Detect which cell encompasses the target text, then output its [x, y] center coordinate. 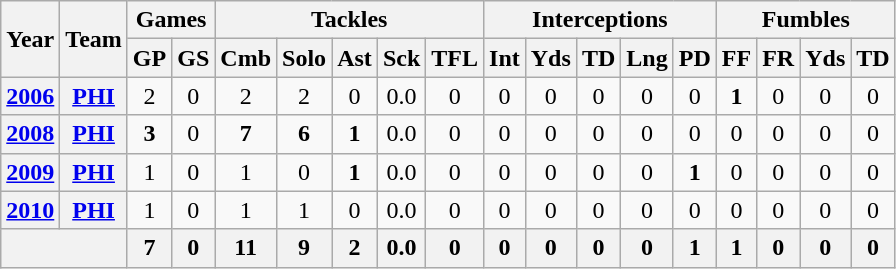
Games [170, 20]
Tackles [350, 20]
2006 [30, 96]
Cmb [246, 58]
Ast [355, 58]
2008 [30, 134]
Solo [304, 58]
2009 [30, 172]
Int [505, 58]
GP [149, 58]
Team [94, 39]
9 [304, 248]
Sck [401, 58]
2010 [30, 210]
Year [30, 39]
FF [736, 58]
11 [246, 248]
3 [149, 134]
Fumbles [806, 20]
FR [778, 58]
Lng [647, 58]
Interceptions [600, 20]
GS [194, 58]
TFL [455, 58]
PD [694, 58]
6 [304, 134]
